Detect which cell encompasses the target text, then output its [X, Y] center coordinate. 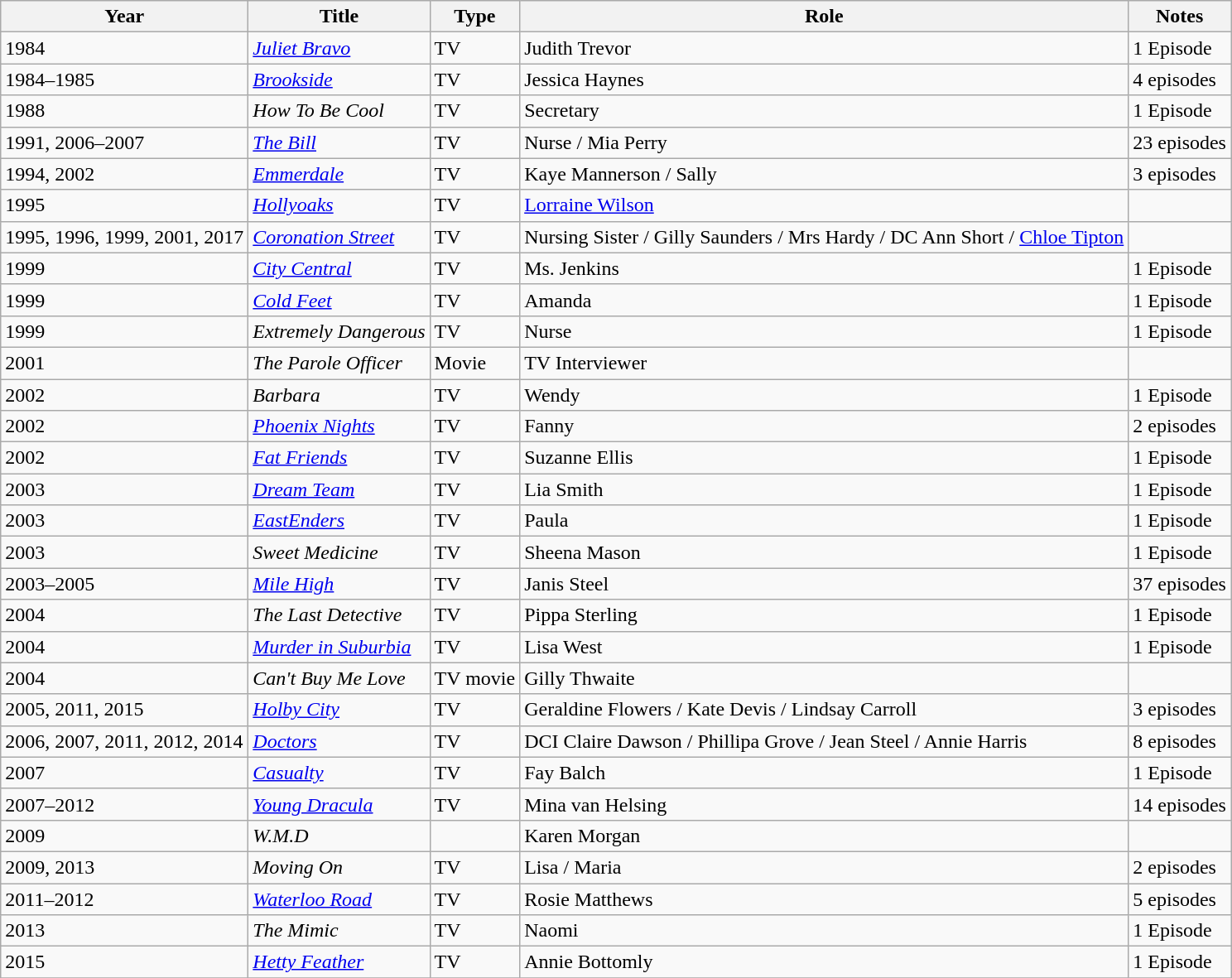
1988 [124, 111]
Type [475, 17]
Waterloo Road [339, 899]
2009 [124, 836]
Secretary [825, 111]
2001 [124, 363]
1984 [124, 48]
4 episodes [1180, 79]
Jessica Haynes [825, 79]
The Bill [339, 142]
2007 [124, 773]
Suzanne Ellis [825, 458]
Moving On [339, 867]
Amanda [825, 300]
City Central [339, 268]
The Mimic [339, 931]
Dream Team [339, 489]
2006, 2007, 2011, 2012, 2014 [124, 741]
14 episodes [1180, 804]
Notes [1180, 17]
Nursing Sister / Gilly Saunders / Mrs Hardy / DC Ann Short / Chloe Tipton [825, 237]
Barbara [339, 395]
Movie [475, 363]
EastEnders [339, 521]
Janis Steel [825, 584]
Juliet Bravo [339, 48]
1995, 1996, 1999, 2001, 2017 [124, 237]
Pippa Sterling [825, 615]
8 episodes [1180, 741]
2013 [124, 931]
Lia Smith [825, 489]
5 episodes [1180, 899]
Can't Buy Me Love [339, 678]
2009, 2013 [124, 867]
Fanny [825, 426]
Naomi [825, 931]
How To Be Cool [339, 111]
Brookside [339, 79]
1991, 2006–2007 [124, 142]
Wendy [825, 395]
Kaye Mannerson / Sally [825, 174]
Sweet Medicine [339, 552]
W.M.D [339, 836]
Mina van Helsing [825, 804]
Gilly Thwaite [825, 678]
2003–2005 [124, 584]
Geraldine Flowers / Kate Devis / Lindsay Carroll [825, 710]
Hollyoaks [339, 205]
Hetty Feather [339, 962]
Lisa West [825, 647]
Coronation Street [339, 237]
Fay Balch [825, 773]
Title [339, 17]
1995 [124, 205]
Karen Morgan [825, 836]
Lorraine Wilson [825, 205]
Paula [825, 521]
TV Interviewer [825, 363]
Year [124, 17]
Mile High [339, 584]
1984–1985 [124, 79]
Doctors [339, 741]
The Parole Officer [339, 363]
37 episodes [1180, 584]
Young Dracula [339, 804]
Phoenix Nights [339, 426]
Holby City [339, 710]
Role [825, 17]
2011–2012 [124, 899]
Annie Bottomly [825, 962]
Fat Friends [339, 458]
Murder in Suburbia [339, 647]
TV movie [475, 678]
Sheena Mason [825, 552]
Nurse / Mia Perry [825, 142]
2005, 2011, 2015 [124, 710]
2015 [124, 962]
1994, 2002 [124, 174]
DCI Claire Dawson / Phillipa Grove / Jean Steel / Annie Harris [825, 741]
Casualty [339, 773]
Extremely Dangerous [339, 331]
Emmerdale [339, 174]
The Last Detective [339, 615]
Lisa / Maria [825, 867]
2007–2012 [124, 804]
Judith Trevor [825, 48]
Ms. Jenkins [825, 268]
Rosie Matthews [825, 899]
Nurse [825, 331]
23 episodes [1180, 142]
Cold Feet [339, 300]
